For the text-containing cell, return its midpoint in (x, y) coordinate format. 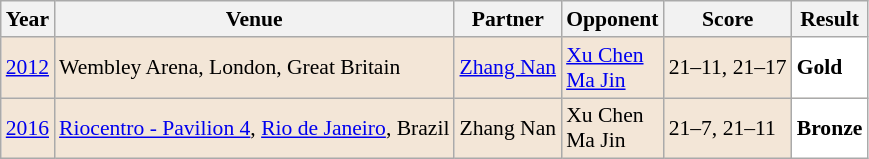
Score (728, 19)
2016 (28, 128)
2012 (28, 68)
Result (830, 19)
Gold (830, 68)
Riocentro - Pavilion 4, Rio de Janeiro, Brazil (254, 128)
Opponent (612, 19)
21–11, 21–17 (728, 68)
Venue (254, 19)
Year (28, 19)
Bronze (830, 128)
Partner (508, 19)
21–7, 21–11 (728, 128)
Wembley Arena, London, Great Britain (254, 68)
